Identify which cell holds the provided text, then report its [x, y] central coordinate. 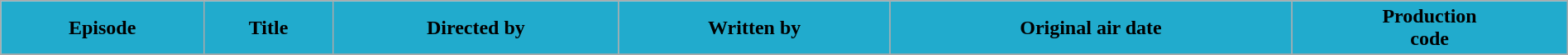
Written by [754, 28]
Title [269, 28]
Original air date [1091, 28]
Episode [103, 28]
Productioncode [1429, 28]
Directed by [476, 28]
